For the text-containing cell, return its midpoint in (x, y) coordinate format. 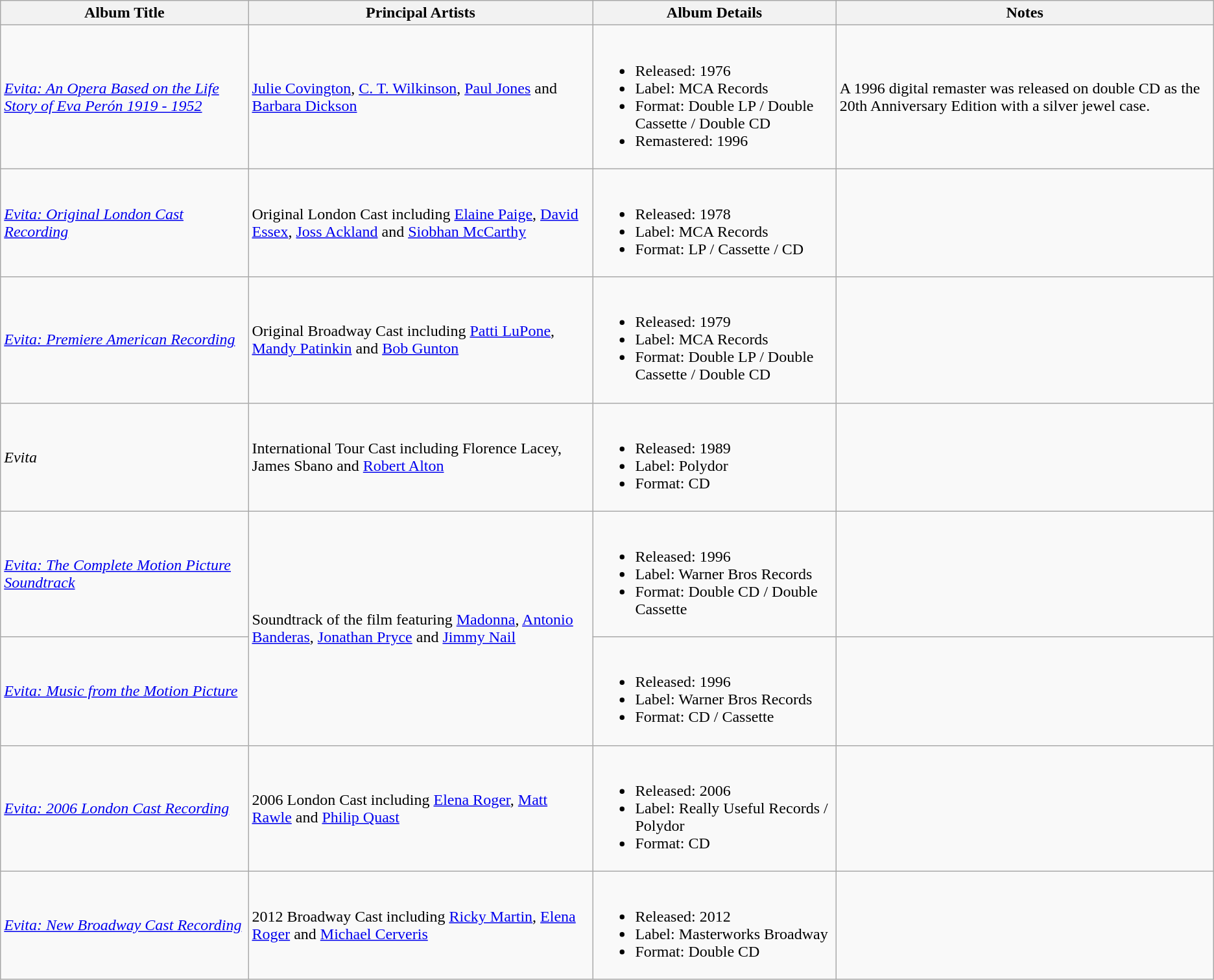
Released: 1978Label: MCA RecordsFormat: LP / Cassette / CD (715, 223)
Released: 1989Label: PolydorFormat: CD (715, 457)
2012 Broadway Cast including Ricky Martin, Elena Roger and Michael Cerveris (420, 925)
Evita: Premiere American Recording (125, 340)
Evita: Music from the Motion Picture (125, 691)
Album Details (715, 13)
Original Broadway Cast including Patti LuPone, Mandy Patinkin and Bob Gunton (420, 340)
Julie Covington, C. T. Wilkinson, Paul Jones and Barbara Dickson (420, 97)
Evita: 2006 London Cast Recording (125, 808)
2006 London Cast including Elena Roger, Matt Rawle and Philip Quast (420, 808)
International Tour Cast including Florence Lacey, James Sbano and Robert Alton (420, 457)
Evita: New Broadway Cast Recording (125, 925)
Released: 1979Label: MCA RecordsFormat: Double LP / Double Cassette / Double CD (715, 340)
Principal Artists (420, 13)
Released: 1996Label: Warner Bros RecordsFormat: CD / Cassette (715, 691)
A 1996 digital remaster was released on double CD as the 20th Anniversary Edition with a silver jewel case. (1025, 97)
Evita: The Complete Motion Picture Soundtrack (125, 574)
Notes (1025, 13)
Original London Cast including Elaine Paige, David Essex, Joss Ackland and Siobhan McCarthy (420, 223)
Released: 1976Label: MCA RecordsFormat: Double LP / Double Cassette / Double CDRemastered: 1996 (715, 97)
Released: 1996Label: Warner Bros RecordsFormat: Double CD / Double Cassette (715, 574)
Released: 2006Label: Really Useful Records / PolydorFormat: CD (715, 808)
Released: 2012Label: Masterworks BroadwayFormat: Double CD (715, 925)
Evita: An Opera Based on the Life Story of Eva Perón 1919 - 1952 (125, 97)
Evita: Original London Cast Recording (125, 223)
Evita (125, 457)
Soundtrack of the film featuring Madonna, Antonio Banderas, Jonathan Pryce and Jimmy Nail (420, 628)
Album Title (125, 13)
